Capture the cell that displays the provided text and extract its (x, y) central coordinate. 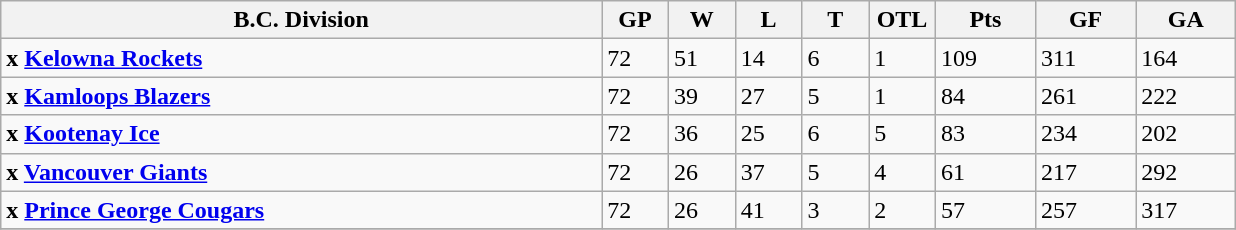
109 (985, 58)
41 (768, 210)
3 (836, 210)
GP (636, 20)
4 (902, 172)
Pts (985, 20)
GF (1086, 20)
37 (768, 172)
317 (1186, 210)
202 (1186, 134)
234 (1086, 134)
14 (768, 58)
84 (985, 96)
51 (702, 58)
222 (1186, 96)
x Kootenay Ice (302, 134)
61 (985, 172)
57 (985, 210)
39 (702, 96)
311 (1086, 58)
25 (768, 134)
217 (1086, 172)
x Prince George Cougars (302, 210)
T (836, 20)
L (768, 20)
292 (1186, 172)
B.C. Division (302, 20)
164 (1186, 58)
x Kamloops Blazers (302, 96)
257 (1086, 210)
x Kelowna Rockets (302, 58)
x Vancouver Giants (302, 172)
2 (902, 210)
GA (1186, 20)
W (702, 20)
OTL (902, 20)
36 (702, 134)
261 (1086, 96)
83 (985, 134)
27 (768, 96)
